Detect which cell encompasses the target text, then output its [x, y] center coordinate. 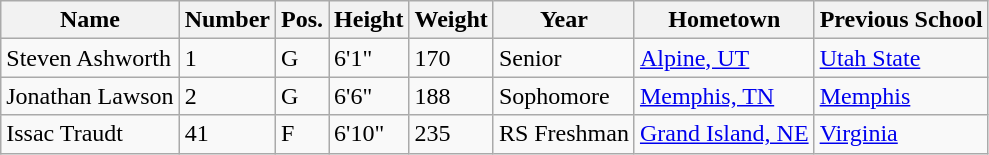
41 [227, 134]
Jonathan Lawson [90, 96]
Name [90, 20]
Sophomore [564, 96]
188 [451, 96]
6'1" [369, 58]
Memphis, TN [724, 96]
Utah State [901, 58]
6'6" [369, 96]
Senior [564, 58]
2 [227, 96]
Weight [451, 20]
Pos. [302, 20]
1 [227, 58]
6'10" [369, 134]
Alpine, UT [724, 58]
Number [227, 20]
Grand Island, NE [724, 134]
Previous School [901, 20]
Hometown [724, 20]
Virginia [901, 134]
235 [451, 134]
RS Freshman [564, 134]
Memphis [901, 96]
F [302, 134]
Issac Traudt [90, 134]
Year [564, 20]
170 [451, 58]
Steven Ashworth [90, 58]
Height [369, 20]
